Search for the cell housing the specified text and yield its [X, Y] center coordinate. 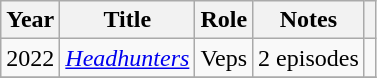
Year [30, 20]
Veps [224, 58]
2022 [30, 58]
Notes [309, 20]
Headhunters [128, 58]
Role [224, 20]
2 episodes [309, 58]
Title [128, 20]
